Return (X, Y) of the center of cell containing provided text 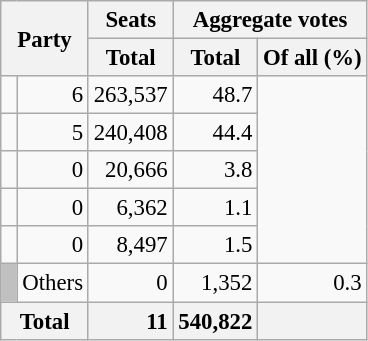
44.4 (216, 133)
6,362 (130, 208)
3.8 (216, 170)
Party (45, 38)
1,352 (216, 283)
5 (52, 133)
11 (130, 321)
20,666 (130, 170)
540,822 (216, 321)
Seats (130, 20)
Others (52, 283)
1.1 (216, 208)
240,408 (130, 133)
Aggregate votes (270, 20)
8,497 (130, 245)
6 (52, 95)
48.7 (216, 95)
Of all (%) (312, 58)
1.5 (216, 245)
263,537 (130, 95)
0.3 (312, 283)
